Return (X, Y) of the center of cell containing provided text 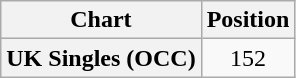
UK Singles (OCC) (101, 58)
152 (248, 58)
Position (248, 20)
Chart (101, 20)
